Extract the (X, Y) coordinate from the center of the cell holding the provided text.  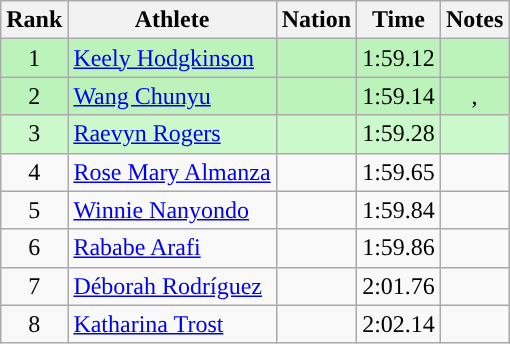
3 (34, 134)
Keely Hodgkinson (172, 58)
Wang Chunyu (172, 96)
2:02.14 (399, 324)
1:59.28 (399, 134)
6 (34, 248)
1 (34, 58)
2 (34, 96)
Katharina Trost (172, 324)
Raevyn Rogers (172, 134)
, (474, 96)
1:59.14 (399, 96)
1:59.12 (399, 58)
1:59.65 (399, 172)
Nation (316, 20)
Rababe Arafi (172, 248)
8 (34, 324)
Athlete (172, 20)
5 (34, 210)
Time (399, 20)
4 (34, 172)
Notes (474, 20)
Rose Mary Almanza (172, 172)
7 (34, 286)
Winnie Nanyondo (172, 210)
Déborah Rodríguez (172, 286)
Rank (34, 20)
1:59.84 (399, 210)
2:01.76 (399, 286)
1:59.86 (399, 248)
